Pinpoint the cell where the given text exists, returning its (x, y) midpoint coordinate. 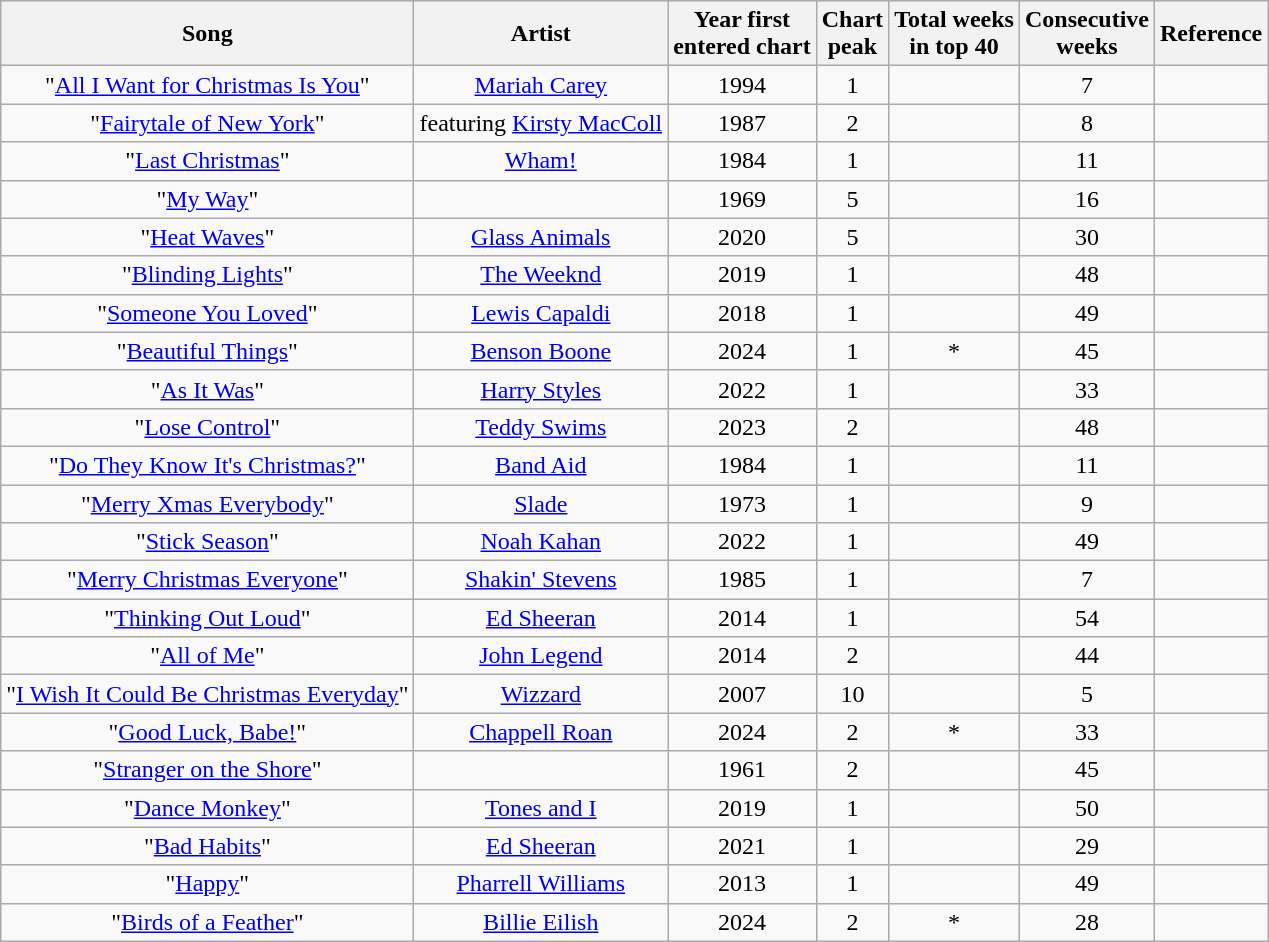
30 (1086, 237)
2020 (742, 237)
1994 (742, 85)
"Blinding Lights" (208, 275)
Shakin' Stevens (541, 580)
Tones and I (541, 808)
Mariah Carey (541, 85)
9 (1086, 503)
Year firstentered chart (742, 34)
Harry Styles (541, 389)
1961 (742, 770)
"My Way" (208, 199)
Artist (541, 34)
Teddy Swims (541, 427)
John Legend (541, 656)
Lewis Capaldi (541, 313)
1969 (742, 199)
Noah Kahan (541, 542)
"Stranger on the Shore" (208, 770)
Slade (541, 503)
2018 (742, 313)
8 (1086, 123)
1973 (742, 503)
Chappell Roan (541, 732)
10 (852, 694)
Billie Eilish (541, 922)
Wham! (541, 161)
"Do They Know It's Christmas?" (208, 465)
Wizzard (541, 694)
"Fairytale of New York" (208, 123)
Song (208, 34)
"Bad Habits" (208, 846)
"Merry Xmas Everybody" (208, 503)
The Weeknd (541, 275)
44 (1086, 656)
"All I Want for Christmas Is You" (208, 85)
16 (1086, 199)
Reference (1212, 34)
"Stick Season" (208, 542)
2023 (742, 427)
"Good Luck, Babe!" (208, 732)
Pharrell Williams (541, 884)
2013 (742, 884)
"Birds of a Feather" (208, 922)
Total weeksin top 40 (954, 34)
Band Aid (541, 465)
1985 (742, 580)
1987 (742, 123)
"Heat Waves" (208, 237)
50 (1086, 808)
Chartpeak (852, 34)
"Thinking Out Loud" (208, 618)
"Last Christmas" (208, 161)
2021 (742, 846)
featuring Kirsty MacColl (541, 123)
"All of Me" (208, 656)
Consecutiveweeks (1086, 34)
"Beautiful Things" (208, 351)
"Lose Control" (208, 427)
"Happy" (208, 884)
Benson Boone (541, 351)
29 (1086, 846)
28 (1086, 922)
2007 (742, 694)
"As It Was" (208, 389)
54 (1086, 618)
"Someone You Loved" (208, 313)
"Merry Christmas Everyone" (208, 580)
"Dance Monkey" (208, 808)
Glass Animals (541, 237)
"I Wish It Could Be Christmas Everyday" (208, 694)
